Detect which cell encompasses the target text, then output its [X, Y] center coordinate. 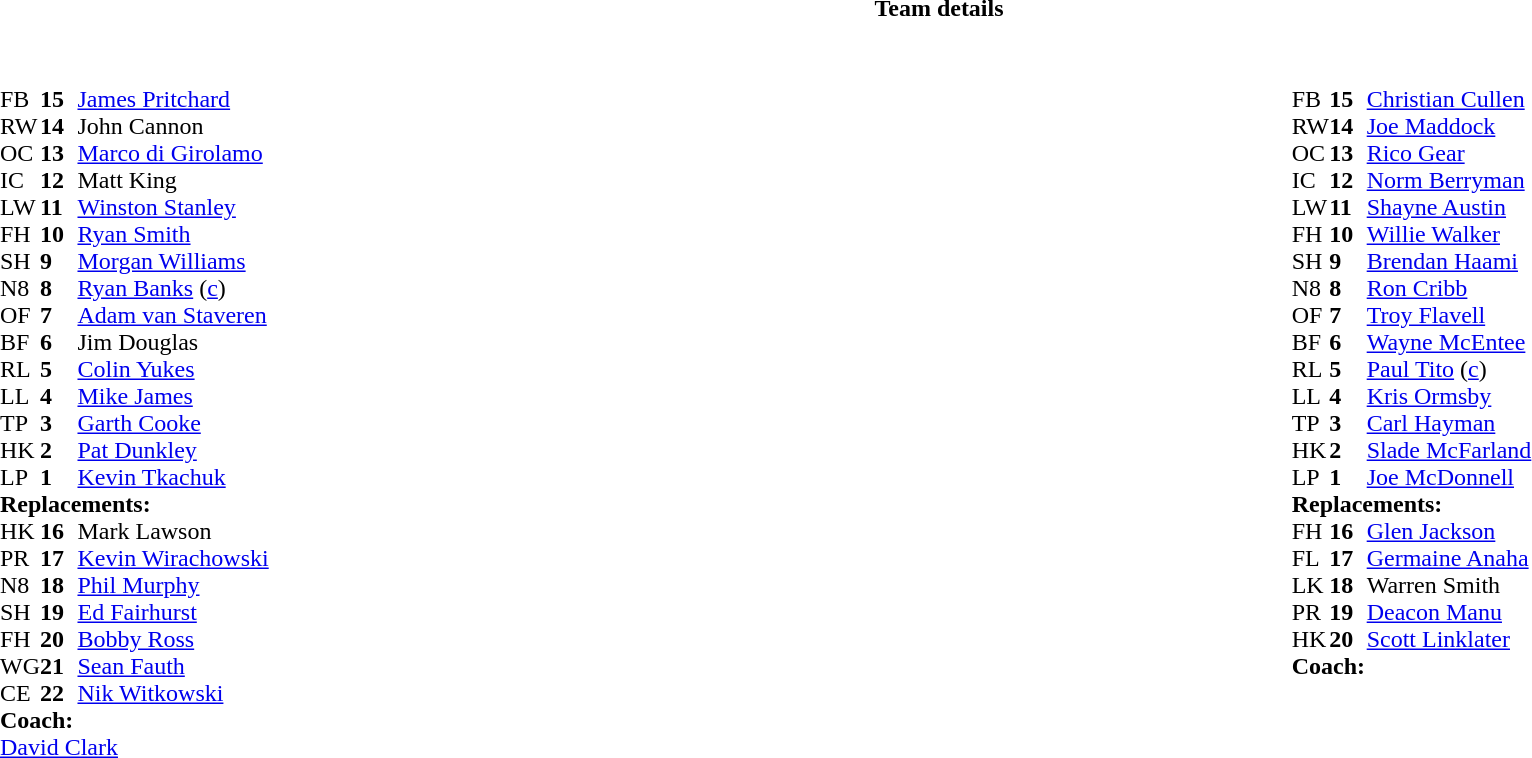
Kris Ormsby [1450, 396]
Winston Stanley [172, 208]
Wayne McEntee [1450, 342]
CE [20, 694]
Ryan Smith [172, 234]
Sean Fauth [172, 666]
LK [1311, 586]
Scott Linklater [1450, 640]
Joe McDonnell [1450, 478]
Carl Hayman [1450, 424]
Germaine Anaha [1450, 558]
John Cannon [172, 126]
Matt King [172, 180]
Ed Fairhurst [172, 612]
Norm Berryman [1450, 180]
Joe Maddock [1450, 126]
Deacon Manu [1450, 612]
Garth Cooke [172, 424]
Paul Tito (c) [1450, 370]
Adam van Staveren [172, 316]
Mike James [172, 396]
Jim Douglas [172, 342]
Nik Witkowski [172, 694]
Marco di Girolamo [172, 154]
Glen Jackson [1450, 532]
Colin Yukes [172, 370]
James Pritchard [172, 100]
Troy Flavell [1450, 316]
Warren Smith [1450, 586]
21 [59, 666]
WG [20, 666]
22 [59, 694]
Shayne Austin [1450, 208]
Ryan Banks (c) [172, 288]
Willie Walker [1450, 234]
FL [1311, 558]
Rico Gear [1450, 154]
Kevin Tkachuk [172, 478]
Mark Lawson [172, 532]
Kevin Wirachowski [172, 558]
Morgan Williams [172, 262]
Bobby Ross [172, 640]
Pat Dunkley [172, 450]
Brendan Haami [1450, 262]
Phil Murphy [172, 586]
Slade McFarland [1450, 450]
Ron Cribb [1450, 288]
Christian Cullen [1450, 100]
